Identify which cell holds the provided text, then report its (X, Y) central coordinate. 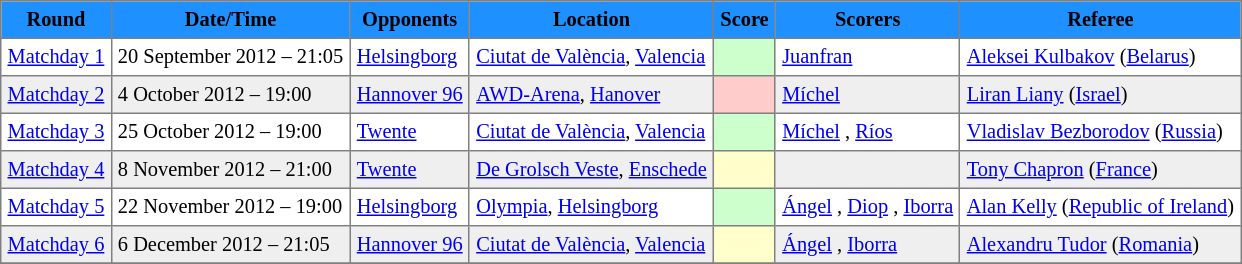
Alexandru Tudor (Romania) (1100, 245)
Matchday 4 (56, 170)
Alan Kelly (Republic of Ireland) (1100, 207)
Ángel , Diop , Iborra (868, 207)
Olympia, Helsingborg (591, 207)
Matchday 3 (56, 132)
Scorers (868, 20)
Tony Chapron (France) (1100, 170)
Matchday 1 (56, 57)
Matchday 6 (56, 245)
Matchday 5 (56, 207)
Míchel , Ríos (868, 132)
22 November 2012 – 19:00 (230, 207)
Juanfran (868, 57)
20 September 2012 – 21:05 (230, 57)
Matchday 2 (56, 95)
Score (745, 20)
Vladislav Bezborodov (Russia) (1100, 132)
Location (591, 20)
Aleksei Kulbakov (Belarus) (1100, 57)
Referee (1100, 20)
De Grolsch Veste, Enschede (591, 170)
4 October 2012 – 19:00 (230, 95)
Round (56, 20)
Opponents (410, 20)
25 October 2012 – 19:00 (230, 132)
6 December 2012 – 21:05 (230, 245)
Ángel , Iborra (868, 245)
Míchel (868, 95)
Date/Time (230, 20)
AWD-Arena, Hanover (591, 95)
8 November 2012 – 21:00 (230, 170)
Liran Liany (Israel) (1100, 95)
